Extract the [X, Y] coordinate from the center of the cell holding the provided text.  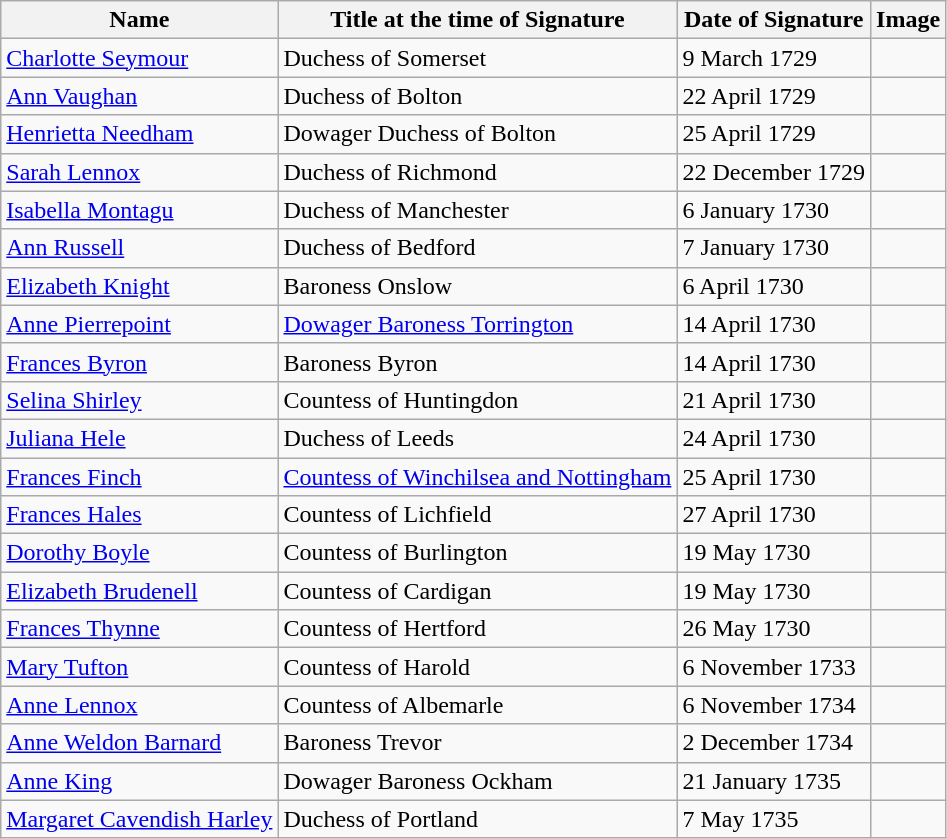
Margaret Cavendish Harley [140, 819]
Image [908, 20]
6 November 1733 [774, 667]
Anne King [140, 781]
Sarah Lennox [140, 172]
Frances Thynne [140, 629]
Elizabeth Knight [140, 286]
Isabella Montagu [140, 210]
Frances Byron [140, 362]
Duchess of Portland [478, 819]
Baroness Onslow [478, 286]
Title at the time of Signature [478, 20]
Duchess of Leeds [478, 438]
6 April 1730 [774, 286]
6 November 1734 [774, 705]
Countess of Lichfield [478, 515]
Baroness Trevor [478, 743]
Countess of Burlington [478, 553]
Anne Weldon Barnard [140, 743]
9 March 1729 [774, 58]
Dowager Baroness Torrington [478, 324]
Frances Hales [140, 515]
Name [140, 20]
26 May 1730 [774, 629]
Duchess of Richmond [478, 172]
Dorothy Boyle [140, 553]
Duchess of Manchester [478, 210]
Ann Vaughan [140, 96]
Countess of Hertford [478, 629]
24 April 1730 [774, 438]
Duchess of Somerset [478, 58]
25 April 1730 [774, 477]
Anne Pierrepoint [140, 324]
7 May 1735 [774, 819]
6 January 1730 [774, 210]
7 January 1730 [774, 248]
Countess of Huntingdon [478, 400]
Countess of Winchilsea and Nottingham [478, 477]
Elizabeth Brudenell [140, 591]
Baroness Byron [478, 362]
Date of Signature [774, 20]
Frances Finch [140, 477]
Dowager Duchess of Bolton [478, 134]
2 December 1734 [774, 743]
25 April 1729 [774, 134]
Dowager Baroness Ockham [478, 781]
27 April 1730 [774, 515]
Countess of Cardigan [478, 591]
22 December 1729 [774, 172]
Countess of Harold [478, 667]
21 January 1735 [774, 781]
Anne Lennox [140, 705]
Henrietta Needham [140, 134]
Countess of Albemarle [478, 705]
Duchess of Bolton [478, 96]
Ann Russell [140, 248]
Duchess of Bedford [478, 248]
Juliana Hele [140, 438]
Selina Shirley [140, 400]
Charlotte Seymour [140, 58]
Mary Tufton [140, 667]
22 April 1729 [774, 96]
21 April 1730 [774, 400]
